Scan for the cell matching the given text and deliver its [X, Y] coordinate at center. 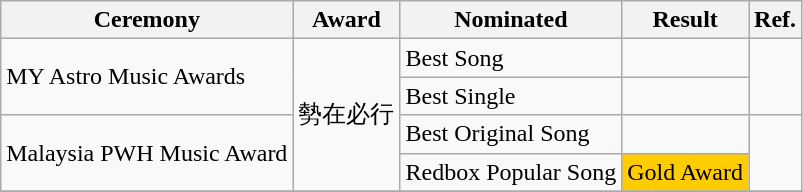
Nominated [511, 20]
Result [686, 20]
Ceremony [147, 20]
Award [346, 20]
Best Single [511, 96]
Ref. [776, 20]
勢在必行 [346, 115]
Redbox Popular Song [511, 172]
MY Astro Music Awards [147, 77]
Gold Award [686, 172]
Malaysia PWH Music Award [147, 153]
Best Song [511, 58]
Best Original Song [511, 134]
